Search for the cell housing the specified text and yield its [X, Y] center coordinate. 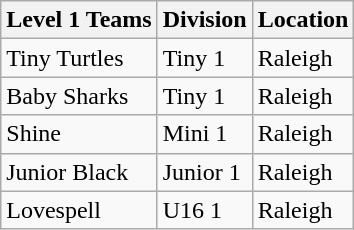
Tiny Turtles [79, 58]
U16 1 [204, 210]
Level 1 Teams [79, 20]
Junior Black [79, 172]
Location [303, 20]
Lovespell [79, 210]
Shine [79, 134]
Mini 1 [204, 134]
Division [204, 20]
Baby Sharks [79, 96]
Junior 1 [204, 172]
